From the cell containing the given text, extract its center point as [X, Y] coordinate. 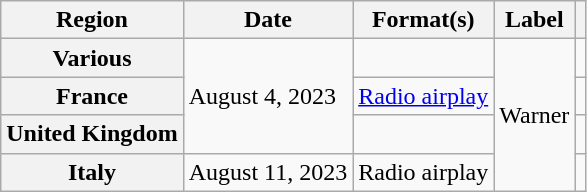
Region [92, 20]
Format(s) [424, 20]
Italy [92, 172]
August 4, 2023 [268, 96]
Various [92, 58]
United Kingdom [92, 134]
August 11, 2023 [268, 172]
France [92, 96]
Date [268, 20]
Label [534, 20]
Warner [534, 115]
